Return (X, Y) of the center of cell containing provided text 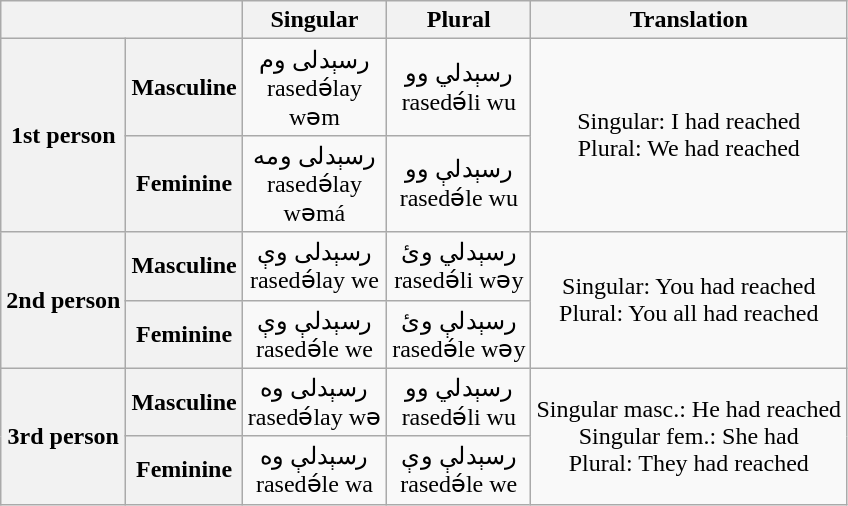
رسېدلې وئrasedə́le wəy (459, 334)
رسېدلي وئrasedə́li wəy (459, 266)
3rd person (64, 436)
رسېدلی ومهrasedə́laywəmá (314, 184)
2nd person (64, 300)
Translation (689, 20)
رسېدلی وېrasedə́lay we (314, 266)
رسېدلی ومrasedə́laywəm (314, 88)
Plural (459, 20)
رسېدلی وهrasedə́lay wə (314, 402)
Singular: I had reachedPlural: We had reached (689, 136)
1st person (64, 136)
Singular: You had reachedPlural: You all had reached (689, 300)
رسېدلې ووrasedə́le wu (459, 184)
Singular (314, 20)
رسېدلې وهrasedə́le wa (314, 470)
Singular masc.: He had reachedSingular fem.: She hadPlural: They had reached (689, 436)
